Pinpoint the cell where the given text exists, returning its [x, y] midpoint coordinate. 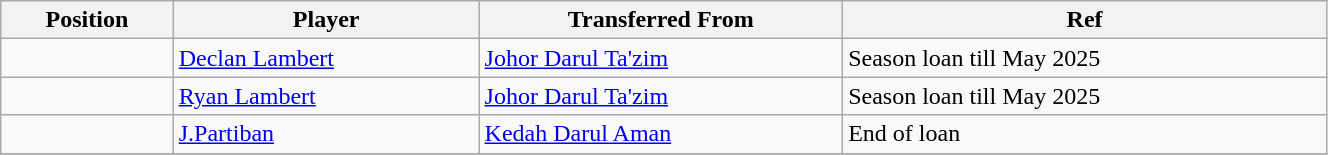
Kedah Darul Aman [661, 134]
Player [326, 20]
Declan Lambert [326, 58]
End of loan [1085, 134]
J.Partiban [326, 134]
Ref [1085, 20]
Ryan Lambert [326, 96]
Position [87, 20]
Transferred From [661, 20]
